Pinpoint the cell where the given text exists, returning its [x, y] midpoint coordinate. 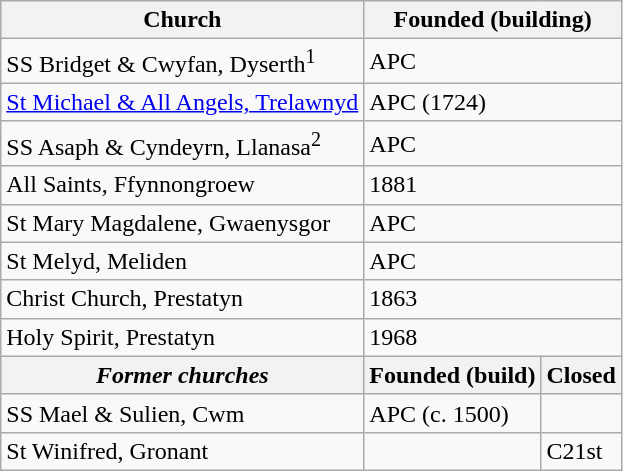
Christ Church, Prestatyn [182, 299]
C21st [581, 451]
SS Bridget & Cwyfan, Dyserth1 [182, 62]
St Michael & All Angels, Trelawnyd [182, 102]
1863 [493, 299]
Holy Spirit, Prestatyn [182, 337]
Founded (building) [493, 20]
Former churches [182, 375]
Closed [581, 375]
SS Asaph & Cyndeyrn, Llanasa2 [182, 144]
SS Mael & Sulien, Cwm [182, 413]
1881 [493, 185]
1968 [493, 337]
St Winifred, Gronant [182, 451]
All Saints, Ffynnongroew [182, 185]
St Melyd, Meliden [182, 261]
St Mary Magdalene, Gwaenysgor [182, 223]
APC (c. 1500) [452, 413]
Founded (build) [452, 375]
Church [182, 20]
APC (1724) [493, 102]
